Extract the (X, Y) coordinate from the center of the cell holding the provided text.  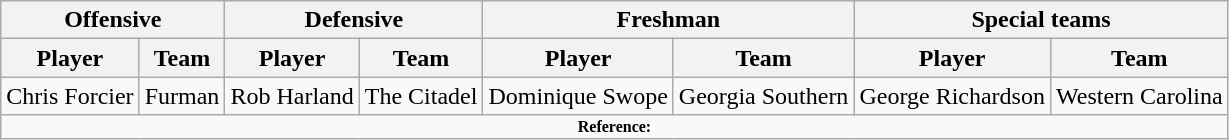
Special teams (1041, 20)
Defensive (354, 20)
The Citadel (421, 96)
George Richardson (952, 96)
Freshman (668, 20)
Georgia Southern (764, 96)
Furman (182, 96)
Offensive (113, 20)
Western Carolina (1139, 96)
Dominique Swope (578, 96)
Chris Forcier (70, 96)
Rob Harland (292, 96)
Reference: (614, 127)
